Scan for the cell matching the given text and deliver its (x, y) coordinate at center. 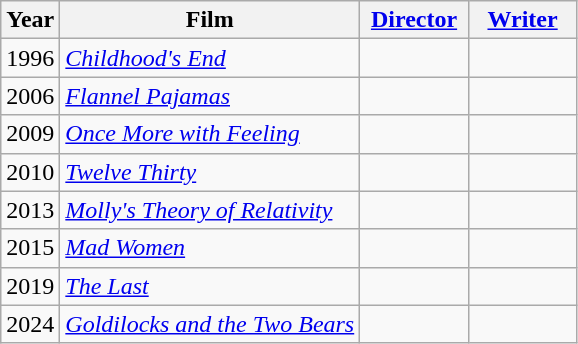
2024 (30, 324)
Director (414, 20)
2010 (30, 172)
Molly's Theory of Relativity (210, 210)
2019 (30, 286)
Mad Women (210, 248)
1996 (30, 58)
2015 (30, 248)
Twelve Thirty (210, 172)
2009 (30, 134)
Childhood's End (210, 58)
Goldilocks and the Two Bears (210, 324)
Year (30, 20)
Film (210, 20)
2006 (30, 96)
Flannel Pajamas (210, 96)
Writer (522, 20)
The Last (210, 286)
Once More with Feeling (210, 134)
2013 (30, 210)
